Determine the (X, Y) coordinate at the center of the cell enclosing the given text.  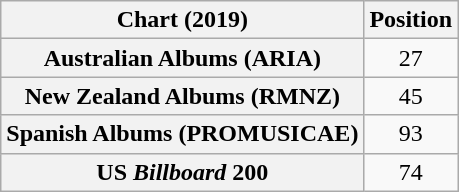
45 (411, 96)
93 (411, 134)
74 (411, 172)
Position (411, 20)
27 (411, 58)
New Zealand Albums (RMNZ) (182, 96)
US Billboard 200 (182, 172)
Spanish Albums (PROMUSICAE) (182, 134)
Chart (2019) (182, 20)
Australian Albums (ARIA) (182, 58)
